Return the [x, y] coordinate for the center point of the cell that contains the specified text.  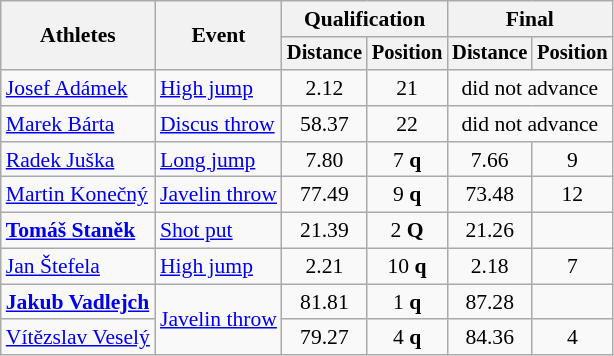
21.39 [324, 231]
21 [407, 88]
Jan Štefela [78, 267]
7.80 [324, 160]
81.81 [324, 302]
22 [407, 124]
12 [572, 195]
10 q [407, 267]
9 [572, 160]
2.18 [490, 267]
58.37 [324, 124]
Shot put [218, 231]
Discus throw [218, 124]
Josef Adámek [78, 88]
4 q [407, 338]
Qualification [364, 19]
Tomáš Staněk [78, 231]
9 q [407, 195]
Athletes [78, 36]
84.36 [490, 338]
7.66 [490, 160]
2.12 [324, 88]
2.21 [324, 267]
7 [572, 267]
Martin Konečný [78, 195]
1 q [407, 302]
Final [530, 19]
79.27 [324, 338]
7 q [407, 160]
4 [572, 338]
77.49 [324, 195]
Long jump [218, 160]
Radek Juška [78, 160]
Jakub Vadlejch [78, 302]
Vítězslav Veselý [78, 338]
73.48 [490, 195]
21.26 [490, 231]
87.28 [490, 302]
2 Q [407, 231]
Marek Bárta [78, 124]
Event [218, 36]
